Determine the [x, y] coordinate at the center of the cell enclosing the given text.  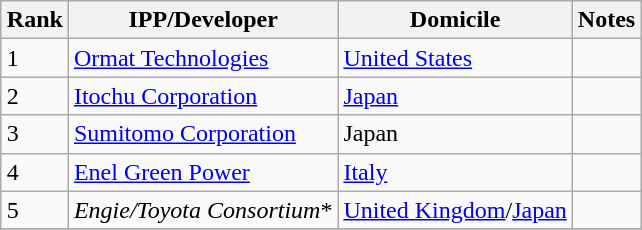
Domicile [455, 20]
IPP/Developer [203, 20]
Italy [455, 172]
3 [34, 134]
5 [34, 210]
United States [455, 58]
1 [34, 58]
Notes [606, 20]
Rank [34, 20]
Itochu Corporation [203, 96]
Ormat Technologies [203, 58]
Enel Green Power [203, 172]
United Kingdom/Japan [455, 210]
Engie/Toyota Consortium* [203, 210]
2 [34, 96]
4 [34, 172]
Sumitomo Corporation [203, 134]
